Determine the [X, Y] coordinate at the center of the cell enclosing the given text.  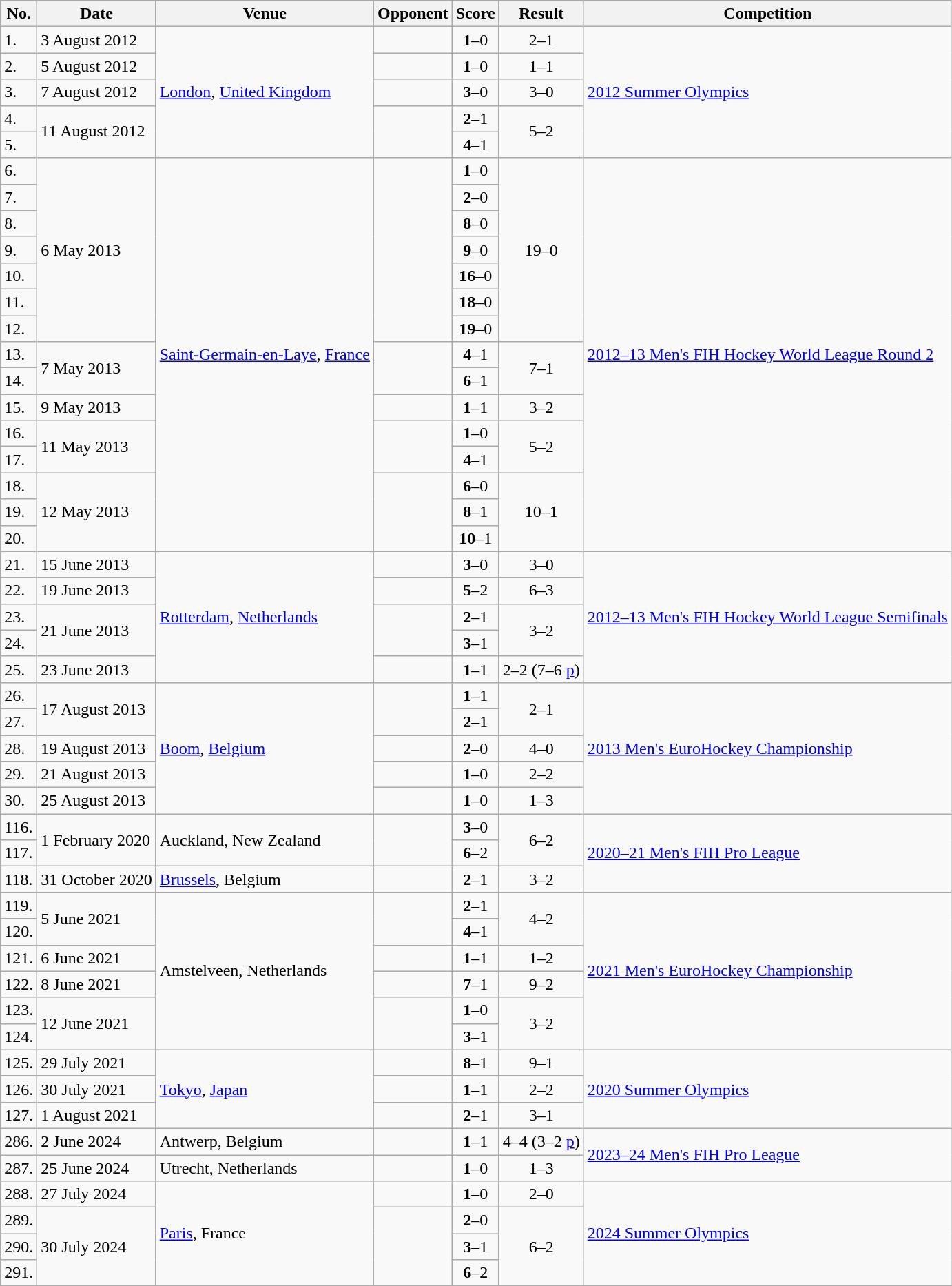
Competition [767, 14]
11 May 2013 [96, 447]
3. [19, 92]
12 June 2021 [96, 1023]
Saint-Germain-en-Laye, France [265, 354]
10. [19, 276]
23 June 2013 [96, 669]
116. [19, 827]
8 June 2021 [96, 984]
6–1 [475, 381]
121. [19, 958]
29 July 2021 [96, 1063]
12. [19, 329]
288. [19, 1194]
21. [19, 564]
2012–13 Men's FIH Hockey World League Round 2 [767, 354]
30 July 2024 [96, 1247]
Auckland, New Zealand [265, 840]
Rotterdam, Netherlands [265, 617]
5 August 2012 [96, 66]
290. [19, 1247]
Amstelveen, Netherlands [265, 971]
4–2 [541, 919]
5 June 2021 [96, 919]
Opponent [413, 14]
19. [19, 512]
15 June 2013 [96, 564]
21 June 2013 [96, 630]
22. [19, 591]
30 July 2021 [96, 1089]
25 August 2013 [96, 801]
2020–21 Men's FIH Pro League [767, 853]
7 May 2013 [96, 368]
2020 Summer Olympics [767, 1089]
11 August 2012 [96, 132]
28. [19, 748]
Boom, Belgium [265, 748]
London, United Kingdom [265, 92]
26. [19, 695]
27. [19, 722]
16–0 [475, 276]
2012–13 Men's FIH Hockey World League Semifinals [767, 617]
120. [19, 932]
14. [19, 381]
1 August 2021 [96, 1115]
Brussels, Belgium [265, 879]
7. [19, 197]
9 May 2013 [96, 407]
124. [19, 1037]
2023–24 Men's FIH Pro League [767, 1154]
118. [19, 879]
2. [19, 66]
25 June 2024 [96, 1168]
15. [19, 407]
2012 Summer Olympics [767, 92]
9–0 [475, 249]
2–2 (7–6 p) [541, 669]
Result [541, 14]
1–2 [541, 958]
2013 Men's EuroHockey Championship [767, 748]
2 June 2024 [96, 1141]
1. [19, 40]
17 August 2013 [96, 708]
9. [19, 249]
4–0 [541, 748]
12 May 2013 [96, 512]
8–0 [475, 223]
4. [19, 119]
122. [19, 984]
2021 Men's EuroHockey Championship [767, 971]
16. [19, 433]
123. [19, 1010]
Tokyo, Japan [265, 1089]
8. [19, 223]
31 October 2020 [96, 879]
30. [19, 801]
286. [19, 1141]
2024 Summer Olympics [767, 1234]
11. [19, 302]
125. [19, 1063]
127. [19, 1115]
20. [19, 538]
Score [475, 14]
6. [19, 171]
126. [19, 1089]
1 February 2020 [96, 840]
3 August 2012 [96, 40]
27 July 2024 [96, 1194]
19 June 2013 [96, 591]
21 August 2013 [96, 775]
No. [19, 14]
6 June 2021 [96, 958]
25. [19, 669]
117. [19, 853]
29. [19, 775]
291. [19, 1273]
18–0 [475, 302]
17. [19, 460]
24. [19, 643]
7 August 2012 [96, 92]
Venue [265, 14]
23. [19, 617]
Utrecht, Netherlands [265, 1168]
19 August 2013 [96, 748]
Antwerp, Belgium [265, 1141]
6 May 2013 [96, 249]
13. [19, 355]
Paris, France [265, 1234]
Date [96, 14]
18. [19, 486]
4–4 (3–2 p) [541, 1141]
287. [19, 1168]
119. [19, 906]
9–1 [541, 1063]
289. [19, 1221]
9–2 [541, 984]
5. [19, 145]
6–0 [475, 486]
6–3 [541, 591]
